Scan for the cell matching the given text and deliver its (X, Y) coordinate at center. 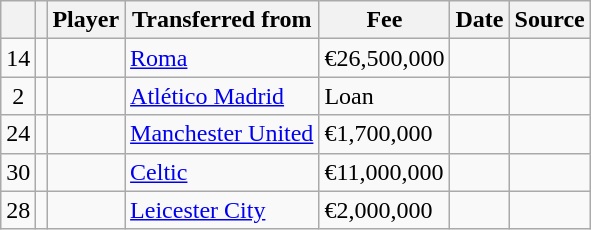
€1,700,000 (384, 134)
28 (18, 210)
€2,000,000 (384, 210)
Roma (222, 58)
Manchester United (222, 134)
30 (18, 172)
Source (550, 20)
Fee (384, 20)
2 (18, 96)
14 (18, 58)
€11,000,000 (384, 172)
Celtic (222, 172)
24 (18, 134)
Leicester City (222, 210)
Player (86, 20)
Transferred from (222, 20)
€26,500,000 (384, 58)
Date (480, 20)
Loan (384, 96)
Atlético Madrid (222, 96)
